Capture the cell that displays the provided text and extract its [x, y] central coordinate. 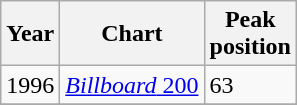
63 [250, 85]
1996 [30, 85]
Peakposition [250, 34]
Chart [132, 34]
Billboard 200 [132, 85]
Year [30, 34]
